Pinpoint the cell where the given text exists, returning its (x, y) midpoint coordinate. 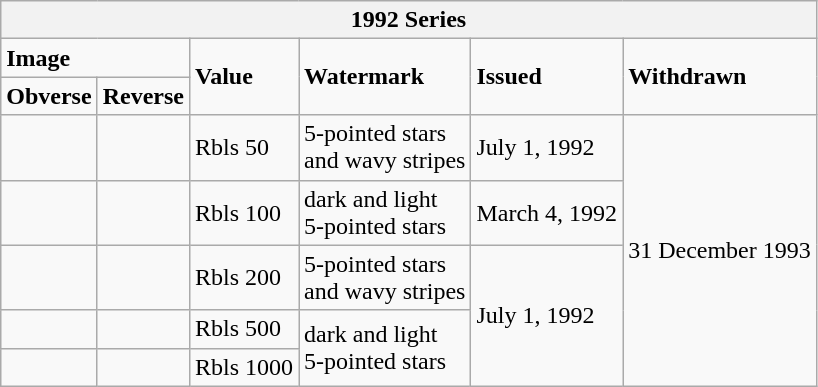
March 4, 1992 (547, 212)
Reverse (143, 96)
1992 Series (409, 20)
Rbls 1000 (244, 367)
31 December 1993 (720, 250)
Rbls 200 (244, 278)
Rbls 50 (244, 148)
Issued (547, 77)
Withdrawn (720, 77)
Obverse (49, 96)
Value (244, 77)
Watermark (385, 77)
Image (96, 58)
Rbls 500 (244, 329)
Rbls 100 (244, 212)
